Extract the (X, Y) coordinate from the center of the cell holding the provided text.  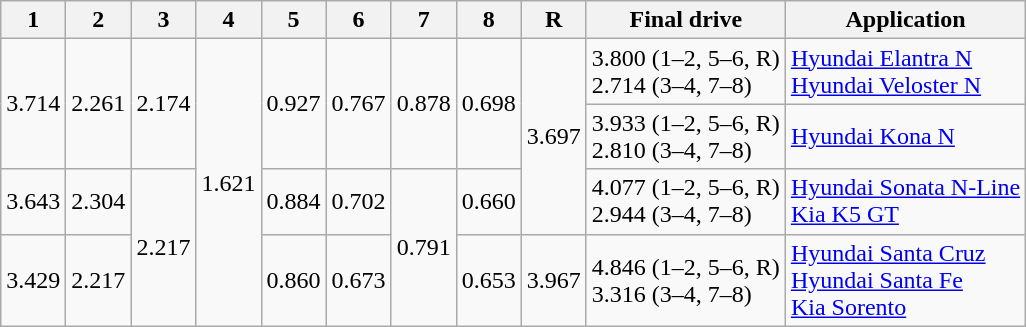
7 (424, 20)
3.933 (1–2, 5–6, R)2.810 (3–4, 7–8) (686, 136)
0.702 (358, 202)
2.174 (164, 104)
4.077 (1–2, 5–6, R)2.944 (3–4, 7–8) (686, 202)
3 (164, 20)
0.791 (424, 248)
Hyundai Kona N (905, 136)
Hyundai Elantra NHyundai Veloster N (905, 72)
0.673 (358, 280)
0.698 (488, 104)
R (554, 20)
8 (488, 20)
0.767 (358, 104)
4.846 (1–2, 5–6, R)3.316 (3–4, 7–8) (686, 280)
3.429 (34, 280)
Final drive (686, 20)
3.714 (34, 104)
3.967 (554, 280)
0.660 (488, 202)
3.800 (1–2, 5–6, R)2.714 (3–4, 7–8) (686, 72)
5 (294, 20)
0.878 (424, 104)
0.927 (294, 104)
3.697 (554, 136)
1.621 (228, 182)
Hyundai Sonata N-LineKia K5 GT (905, 202)
0.884 (294, 202)
2.304 (98, 202)
Hyundai Santa CruzHyundai Santa FeKia Sorento (905, 280)
0.653 (488, 280)
6 (358, 20)
2.261 (98, 104)
2 (98, 20)
0.860 (294, 280)
Application (905, 20)
3.643 (34, 202)
4 (228, 20)
1 (34, 20)
